Return the [x, y] coordinate for the center point of the cell that contains the specified text.  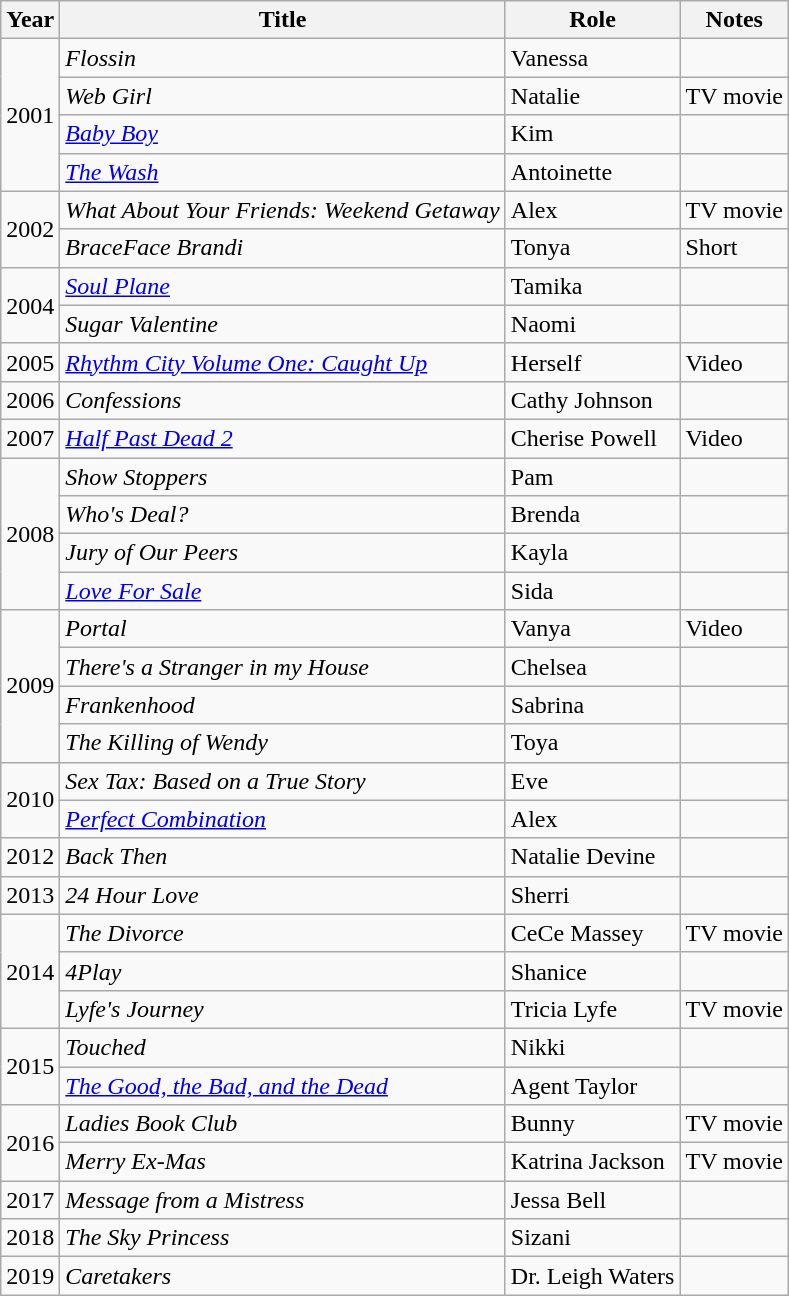
The Killing of Wendy [282, 743]
2007 [30, 438]
Portal [282, 629]
Sabrina [592, 705]
Shanice [592, 971]
Caretakers [282, 1276]
Ladies Book Club [282, 1124]
2019 [30, 1276]
Notes [734, 20]
Back Then [282, 857]
Rhythm City Volume One: Caught Up [282, 362]
Bunny [592, 1124]
The Divorce [282, 933]
Year [30, 20]
What About Your Friends: Weekend Getaway [282, 210]
2013 [30, 895]
Love For Sale [282, 591]
Merry Ex-Mas [282, 1162]
Antoinette [592, 172]
2008 [30, 534]
Sizani [592, 1238]
Tricia Lyfe [592, 1009]
2001 [30, 115]
CeCe Massey [592, 933]
Natalie Devine [592, 857]
Nikki [592, 1047]
Web Girl [282, 96]
Message from a Mistress [282, 1200]
Sherri [592, 895]
Naomi [592, 324]
2015 [30, 1066]
Touched [282, 1047]
Jessa Bell [592, 1200]
The Sky Princess [282, 1238]
2006 [30, 400]
Show Stoppers [282, 477]
Dr. Leigh Waters [592, 1276]
Vanessa [592, 58]
2004 [30, 305]
Chelsea [592, 667]
Sex Tax: Based on a True Story [282, 781]
The Good, the Bad, and the Dead [282, 1085]
Cherise Powell [592, 438]
Sida [592, 591]
Role [592, 20]
Vanya [592, 629]
Toya [592, 743]
Kim [592, 134]
Brenda [592, 515]
Sugar Valentine [282, 324]
There's a Stranger in my House [282, 667]
Half Past Dead 2 [282, 438]
Katrina Jackson [592, 1162]
2002 [30, 229]
Frankenhood [282, 705]
Perfect Combination [282, 819]
BraceFace Brandi [282, 248]
Tamika [592, 286]
Natalie [592, 96]
Short [734, 248]
Agent Taylor [592, 1085]
Confessions [282, 400]
Flossin [282, 58]
The Wash [282, 172]
Eve [592, 781]
Who's Deal? [282, 515]
Lyfe's Journey [282, 1009]
2005 [30, 362]
2018 [30, 1238]
24 Hour Love [282, 895]
Jury of Our Peers [282, 553]
4Play [282, 971]
2010 [30, 800]
Title [282, 20]
Baby Boy [282, 134]
2012 [30, 857]
Soul Plane [282, 286]
2009 [30, 686]
Pam [592, 477]
2017 [30, 1200]
2014 [30, 971]
Tonya [592, 248]
Herself [592, 362]
Kayla [592, 553]
Cathy Johnson [592, 400]
2016 [30, 1143]
